Pinpoint the cell where the given text exists, returning its [x, y] midpoint coordinate. 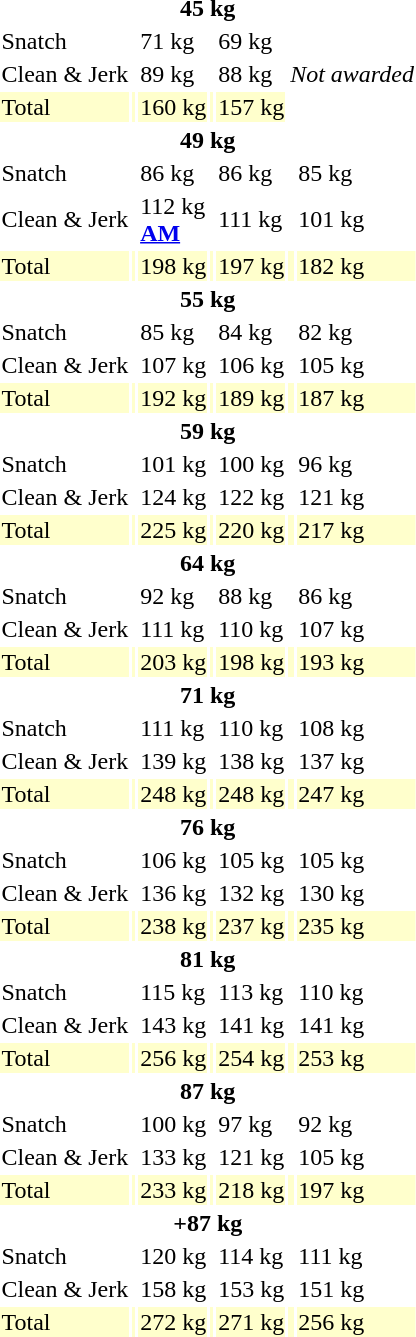
132 kg [252, 893]
55 kg [208, 299]
138 kg [252, 761]
49 kg [208, 140]
182 kg [356, 266]
139 kg [174, 761]
82 kg [356, 332]
187 kg [356, 398]
112 kgAM [174, 220]
137 kg [356, 761]
237 kg [252, 926]
217 kg [356, 530]
151 kg [356, 1289]
271 kg [252, 1322]
153 kg [252, 1289]
97 kg [252, 1124]
272 kg [174, 1322]
160 kg [174, 107]
218 kg [252, 1190]
76 kg [208, 827]
+87 kg [208, 1223]
108 kg [356, 728]
69 kg [252, 41]
157 kg [252, 107]
130 kg [356, 893]
220 kg [252, 530]
136 kg [174, 893]
253 kg [356, 1058]
158 kg [174, 1289]
89 kg [174, 74]
120 kg [174, 1256]
143 kg [174, 1025]
189 kg [252, 398]
238 kg [174, 926]
96 kg [356, 464]
113 kg [252, 992]
193 kg [356, 662]
235 kg [356, 926]
84 kg [252, 332]
115 kg [174, 992]
81 kg [208, 959]
233 kg [174, 1190]
225 kg [174, 530]
203 kg [174, 662]
59 kg [208, 431]
64 kg [208, 563]
122 kg [252, 497]
87 kg [208, 1091]
Not awarded [352, 74]
254 kg [252, 1058]
124 kg [174, 497]
114 kg [252, 1256]
133 kg [174, 1157]
192 kg [174, 398]
247 kg [356, 794]
